Extract the [x, y] coordinate from the center of the cell holding the provided text.  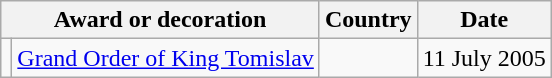
Date [484, 20]
11 July 2005 [484, 58]
Grand Order of King Tomislav [166, 58]
Country [368, 20]
Award or decoration [160, 20]
